Find where the given text appears and provide that cell's center as [x, y] coordinate. 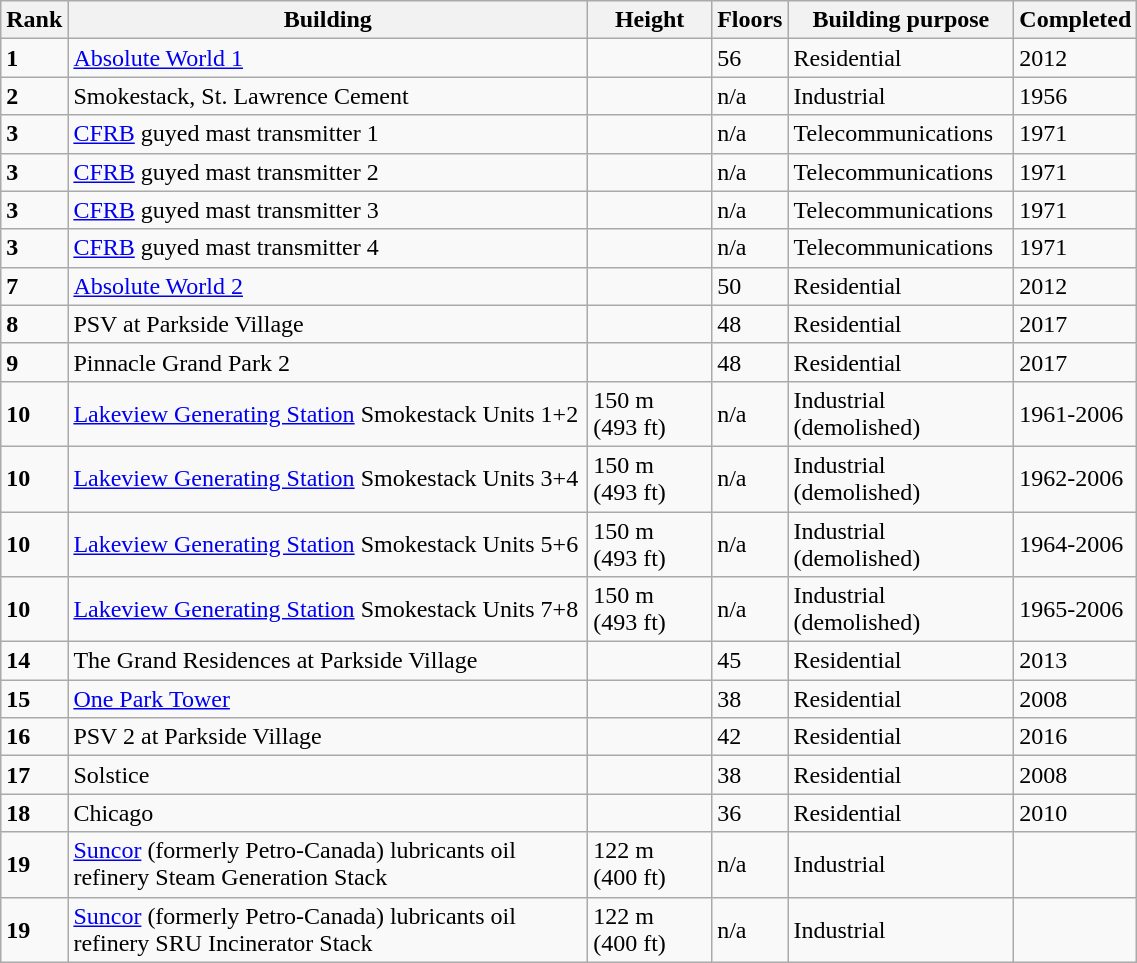
56 [750, 58]
Completed [1076, 20]
18 [34, 813]
One Park Tower [328, 699]
Solstice [328, 775]
2 [34, 96]
2016 [1076, 737]
7 [34, 286]
Height [650, 20]
8 [34, 324]
50 [750, 286]
CFRB guyed mast transmitter 3 [328, 210]
1961-2006 [1076, 414]
Lakeview Generating Station Smokestack Units 5+6 [328, 544]
Pinnacle Grand Park 2 [328, 362]
Building [328, 20]
The Grand Residences at Parkside Village [328, 661]
Rank [34, 20]
PSV at Parkside Village [328, 324]
2010 [1076, 813]
1956 [1076, 96]
PSV 2 at Parkside Village [328, 737]
1964-2006 [1076, 544]
36 [750, 813]
Lakeview Generating Station Smokestack Units 1+2 [328, 414]
Smokestack, St. Lawrence Cement [328, 96]
1 [34, 58]
CFRB guyed mast transmitter 2 [328, 172]
Lakeview Generating Station Smokestack Units 3+4 [328, 478]
1962-2006 [1076, 478]
15 [34, 699]
2013 [1076, 661]
Lakeview Generating Station Smokestack Units 7+8 [328, 610]
Suncor (formerly Petro-Canada) lubricants oil refinery SRU Incinerator Stack [328, 930]
Floors [750, 20]
14 [34, 661]
Building purpose [901, 20]
1965-2006 [1076, 610]
Suncor (formerly Petro-Canada) lubricants oil refinery Steam Generation Stack [328, 864]
9 [34, 362]
CFRB guyed mast transmitter 1 [328, 134]
17 [34, 775]
Absolute World 2 [328, 286]
16 [34, 737]
45 [750, 661]
CFRB guyed mast transmitter 4 [328, 248]
Chicago [328, 813]
42 [750, 737]
Absolute World 1 [328, 58]
